Locate the cell with the specified text and output its (x, y) center coordinate. 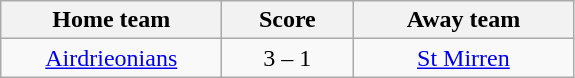
Home team (112, 20)
Away team (464, 20)
St Mirren (464, 58)
Score (288, 20)
Airdrieonians (112, 58)
3 – 1 (288, 58)
